Find where the given text appears and provide that cell's center as (x, y) coordinate. 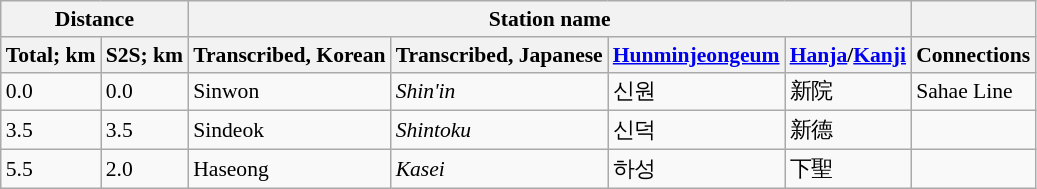
Hanja/Kanji (848, 55)
Total; km (51, 55)
Hunminjeongeum (696, 55)
新院 (848, 92)
Transcribed, Japanese (500, 55)
2.0 (145, 170)
Shin'in (500, 92)
Distance (94, 19)
신덕 (696, 130)
Transcribed, Korean (289, 55)
Haseong (289, 170)
Station name (550, 19)
Sahae Line (973, 92)
Connections (973, 55)
下聖 (848, 170)
新德 (848, 130)
S2S; km (145, 55)
Sindeok (289, 130)
5.5 (51, 170)
신원 (696, 92)
하성 (696, 170)
Kasei (500, 170)
Shintoku (500, 130)
Sinwon (289, 92)
